Find where the given text appears and provide that cell's center as (X, Y) coordinate. 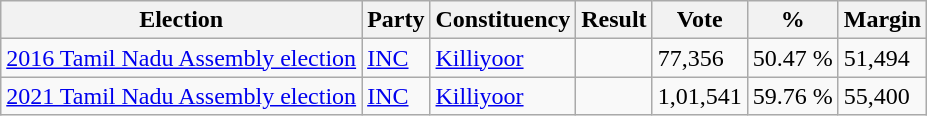
Constituency (503, 20)
59.76 % (792, 96)
77,356 (700, 58)
2021 Tamil Nadu Assembly election (182, 96)
Vote (700, 20)
2016 Tamil Nadu Assembly election (182, 58)
% (792, 20)
55,400 (882, 96)
Party (396, 20)
50.47 % (792, 58)
1,01,541 (700, 96)
Result (614, 20)
Election (182, 20)
Margin (882, 20)
51,494 (882, 58)
